Provide the (X, Y) coordinate of the cell's center where the given text is located.  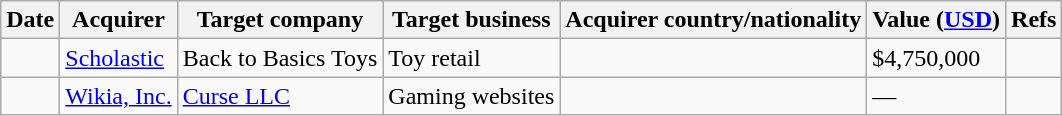
— (936, 96)
Acquirer (118, 20)
Target business (472, 20)
Date (30, 20)
Gaming websites (472, 96)
Value (USD) (936, 20)
Curse LLC (280, 96)
Refs (1034, 20)
Back to Basics Toys (280, 58)
$4,750,000 (936, 58)
Scholastic (118, 58)
Target company (280, 20)
Wikia, Inc. (118, 96)
Toy retail (472, 58)
Acquirer country/nationality (714, 20)
